Output the (x, y) coordinate of the center of the cell containing the given text.  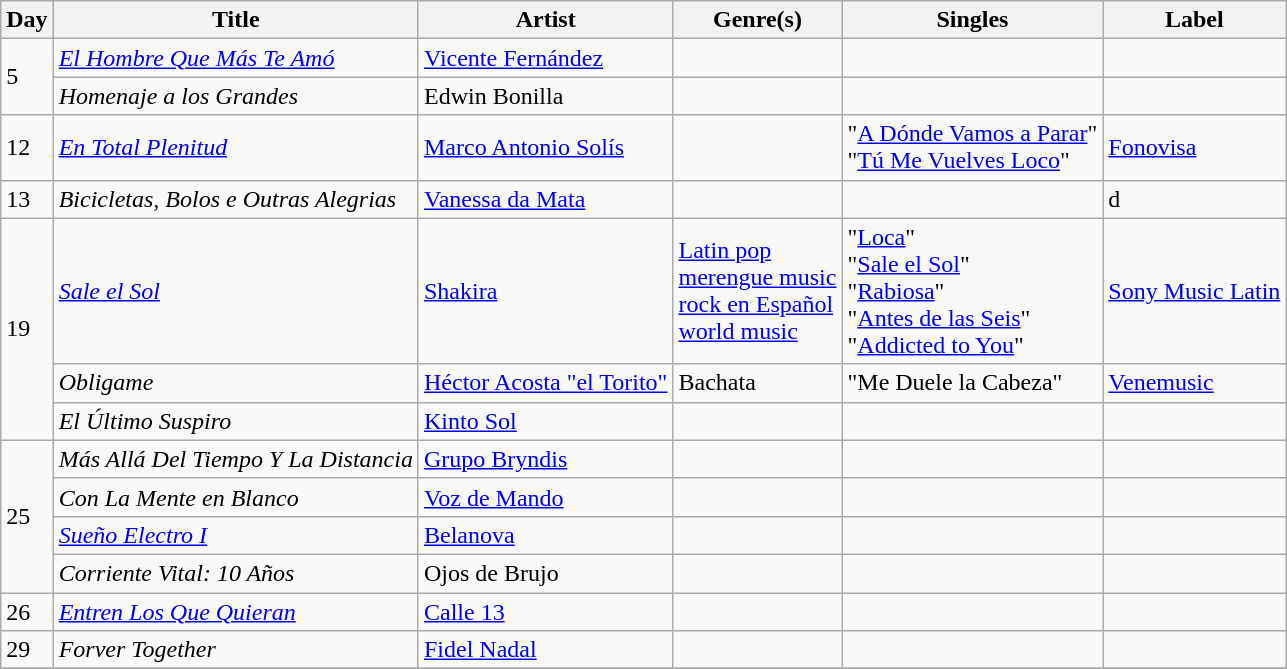
Vanessa da Mata (545, 199)
Homenaje a los Grandes (236, 96)
Kinto Sol (545, 421)
25 (27, 516)
Calle 13 (545, 611)
Entren Los Que Quieran (236, 611)
Belanova (545, 535)
Genre(s) (758, 20)
El Hombre Que Más Te Amó (236, 58)
26 (27, 611)
"Me Duele la Cabeza" (972, 383)
Más Allá Del Tiempo Y La Distancia (236, 459)
Venemusic (1194, 383)
Héctor Acosta "el Torito" (545, 383)
Obligame (236, 383)
Artist (545, 20)
Grupo Bryndis (545, 459)
Fidel Nadal (545, 650)
Corriente Vital: 10 Años (236, 573)
"A Dónde Vamos a Parar""Tú Me Vuelves Loco" (972, 148)
Bicicletas, Bolos e Outras Alegrias (236, 199)
Title (236, 20)
Vicente Fernández (545, 58)
5 (27, 77)
Singles (972, 20)
13 (27, 199)
12 (27, 148)
El Último Suspiro (236, 421)
Sale el Sol (236, 291)
Bachata (758, 383)
Label (1194, 20)
Sueño Electro I (236, 535)
Latin popmerengue musicrock en Españolworld music (758, 291)
"Loca""Sale el Sol""Rabiosa""Antes de las Seis""Addicted to You" (972, 291)
Con La Mente en Blanco (236, 497)
Forver Together (236, 650)
Day (27, 20)
Shakira (545, 291)
Voz de Mando (545, 497)
29 (27, 650)
19 (27, 329)
Ojos de Brujo (545, 573)
Edwin Bonilla (545, 96)
Marco Antonio Solís (545, 148)
Fonovisa (1194, 148)
En Total Plenitud (236, 148)
d (1194, 199)
Sony Music Latin (1194, 291)
